From the cell containing the given text, extract its center point as [X, Y] coordinate. 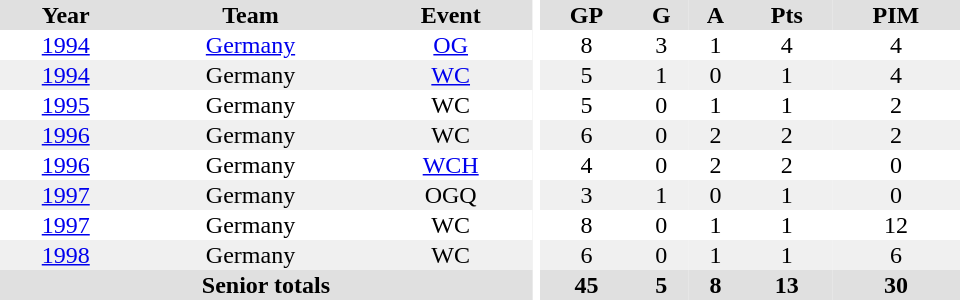
OG [450, 45]
OGQ [450, 195]
Senior totals [266, 285]
1998 [66, 255]
PIM [896, 15]
1995 [66, 105]
Year [66, 15]
13 [787, 285]
12 [896, 225]
A [715, 15]
GP [587, 15]
Pts [787, 15]
Event [450, 15]
Team [250, 15]
G [661, 15]
45 [587, 285]
WCH [450, 165]
30 [896, 285]
